Identify which cell holds the provided text, then report its (x, y) central coordinate. 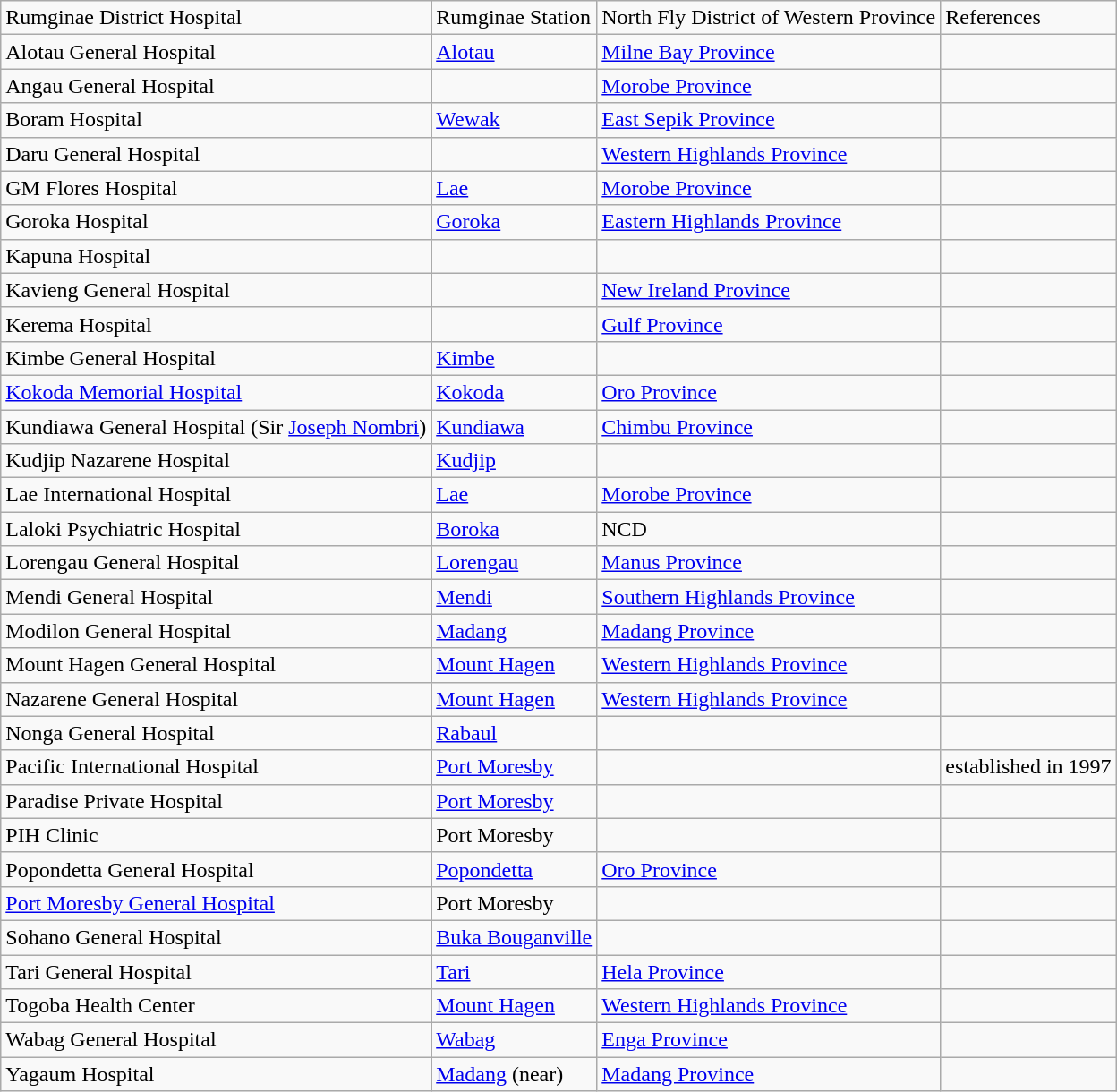
Kimbe (514, 358)
Kokoda Memorial Hospital (217, 392)
Modilon General Hospital (217, 631)
established in 1997 (1028, 767)
Daru General Hospital (217, 154)
Rumginae District Hospital (217, 18)
Chimbu Province (769, 427)
Laloki Psychiatric Hospital (217, 529)
Angau General Hospital (217, 86)
Kapuna Hospital (217, 256)
Kundiawa General Hospital (Sir Joseph Nombri) (217, 427)
Yagaum Hospital (217, 1074)
Wabag General Hospital (217, 1040)
East Sepik Province (769, 120)
Kundiawa (514, 427)
GM Flores Hospital (217, 188)
Kimbe General Hospital (217, 358)
Paradise Private Hospital (217, 801)
Boram Hospital (217, 120)
Kudjip Nazarene Hospital (217, 461)
Lorengau (514, 563)
References (1028, 18)
Mendi (514, 597)
Milne Bay Province (769, 52)
Mount Hagen General Hospital (217, 665)
Alotau General Hospital (217, 52)
Gulf Province (769, 324)
Kokoda (514, 392)
Rabaul (514, 733)
Wewak (514, 120)
Kerema Hospital (217, 324)
Buka Bouganville (514, 937)
Togoba Health Center (217, 1006)
New Ireland Province (769, 290)
Hela Province (769, 971)
Lae International Hospital (217, 495)
Tari General Hospital (217, 971)
PIH Clinic (217, 835)
Tari (514, 971)
NCD (769, 529)
Boroka (514, 529)
Kavieng General Hospital (217, 290)
Nonga General Hospital (217, 733)
Popondetta (514, 869)
Port Moresby General Hospital (217, 903)
Manus Province (769, 563)
Madang (near) (514, 1074)
Southern Highlands Province (769, 597)
Madang (514, 631)
Goroka (514, 222)
North Fly District of Western Province (769, 18)
Wabag (514, 1040)
Mendi General Hospital (217, 597)
Eastern Highlands Province (769, 222)
Lorengau General Hospital (217, 563)
Alotau (514, 52)
Nazarene General Hospital (217, 699)
Enga Province (769, 1040)
Rumginae Station (514, 18)
Kudjip (514, 461)
Popondetta General Hospital (217, 869)
Goroka Hospital (217, 222)
Sohano General Hospital (217, 937)
Pacific International Hospital (217, 767)
